Scan for the cell matching the given text and deliver its [x, y] coordinate at center. 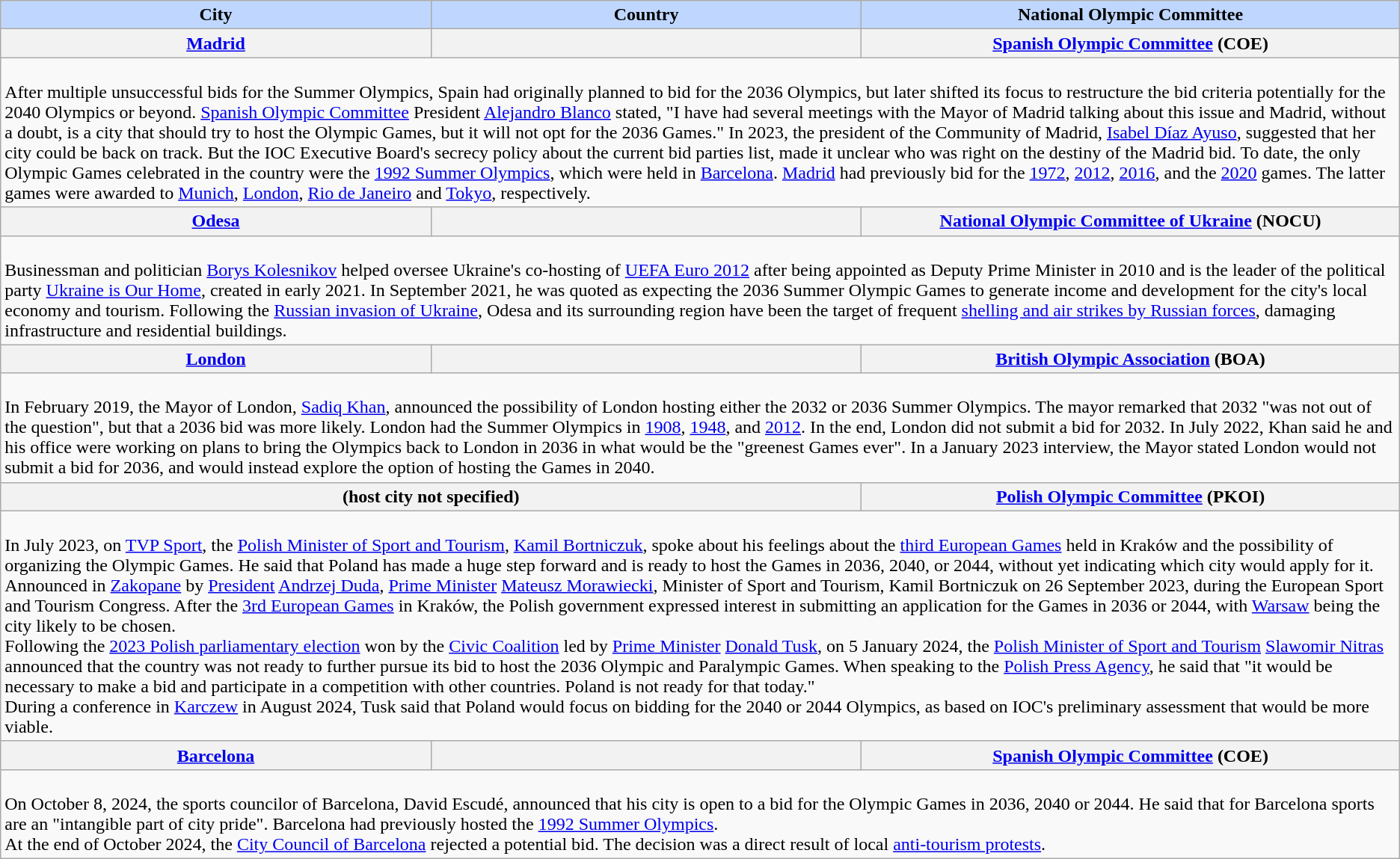
Madrid [216, 43]
British Olympic Association (BOA) [1131, 359]
City [216, 15]
London [216, 359]
(host city not specified) [431, 496]
National Olympic Committee [1131, 15]
Barcelona [216, 755]
National Olympic Committee of Ukraine (NOCU) [1131, 221]
Odesa [216, 221]
Polish Olympic Committee (PKOI) [1131, 496]
Country [646, 15]
